Find where the given text appears and provide that cell's center as [x, y] coordinate. 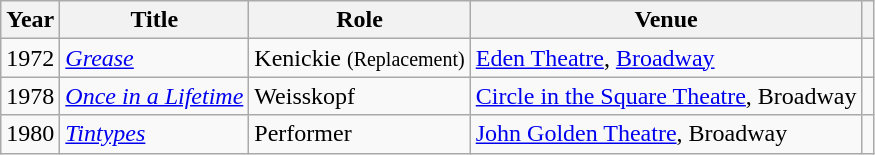
1972 [30, 58]
Circle in the Square Theatre, Broadway [666, 96]
1978 [30, 96]
John Golden Theatre, Broadway [666, 134]
Performer [360, 134]
Grease [154, 58]
Eden Theatre, Broadway [666, 58]
Title [154, 20]
1980 [30, 134]
Year [30, 20]
Once in a Lifetime [154, 96]
Venue [666, 20]
Tintypes [154, 134]
Kenickie (Replacement) [360, 58]
Role [360, 20]
Weisskopf [360, 96]
